Locate the cell with the specified text and output its (x, y) center coordinate. 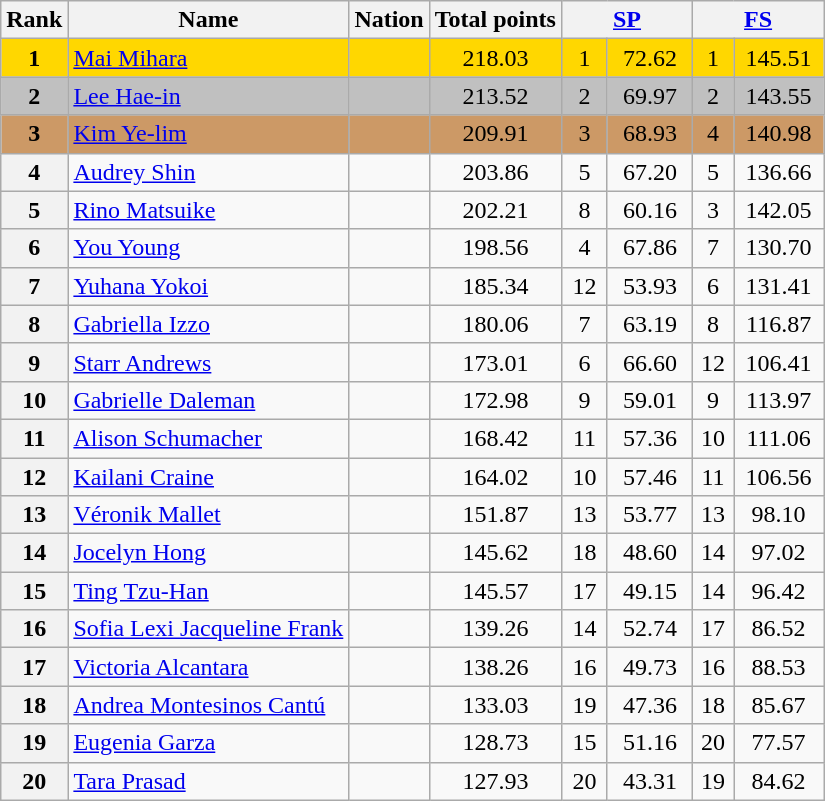
67.86 (650, 248)
Starr Andrews (208, 362)
138.26 (495, 667)
53.77 (650, 515)
53.93 (650, 286)
145.62 (495, 553)
SP (626, 20)
43.31 (650, 781)
202.21 (495, 210)
151.87 (495, 515)
97.02 (779, 553)
Véronik Mallet (208, 515)
Kim Ye-lim (208, 134)
You Young (208, 248)
106.56 (779, 477)
140.98 (779, 134)
111.06 (779, 438)
49.15 (650, 591)
136.66 (779, 172)
209.91 (495, 134)
Lee Hae-in (208, 96)
88.53 (779, 667)
Andrea Montesinos Cantú (208, 705)
113.97 (779, 400)
Eugenia Garza (208, 743)
131.41 (779, 286)
185.34 (495, 286)
213.52 (495, 96)
145.51 (779, 58)
116.87 (779, 324)
Name (208, 20)
Total points (495, 20)
66.60 (650, 362)
130.70 (779, 248)
77.57 (779, 743)
98.10 (779, 515)
51.16 (650, 743)
60.16 (650, 210)
72.62 (650, 58)
Sofia Lexi Jacqueline Frank (208, 629)
139.26 (495, 629)
173.01 (495, 362)
69.97 (650, 96)
47.36 (650, 705)
Rino Matsuike (208, 210)
164.02 (495, 477)
Tara Prasad (208, 781)
203.86 (495, 172)
218.03 (495, 58)
Kailani Craine (208, 477)
Jocelyn Hong (208, 553)
133.03 (495, 705)
Mai Mihara (208, 58)
106.41 (779, 362)
67.20 (650, 172)
Alison Schumacher (208, 438)
128.73 (495, 743)
63.19 (650, 324)
86.52 (779, 629)
127.93 (495, 781)
84.62 (779, 781)
48.60 (650, 553)
198.56 (495, 248)
143.55 (779, 96)
68.93 (650, 134)
85.67 (779, 705)
Gabrielle Daleman (208, 400)
FS (758, 20)
52.74 (650, 629)
172.98 (495, 400)
142.05 (779, 210)
168.42 (495, 438)
Yuhana Yokoi (208, 286)
59.01 (650, 400)
57.46 (650, 477)
Victoria Alcantara (208, 667)
Audrey Shin (208, 172)
145.57 (495, 591)
49.73 (650, 667)
Nation (389, 20)
96.42 (779, 591)
Ting Tzu-Han (208, 591)
Rank (34, 20)
57.36 (650, 438)
180.06 (495, 324)
Gabriella Izzo (208, 324)
